Detect which cell encompasses the target text, then output its (X, Y) center coordinate. 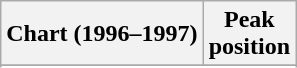
Chart (1996–1997) (102, 34)
Peakposition (249, 34)
